Scan for the cell matching the given text and deliver its (x, y) coordinate at center. 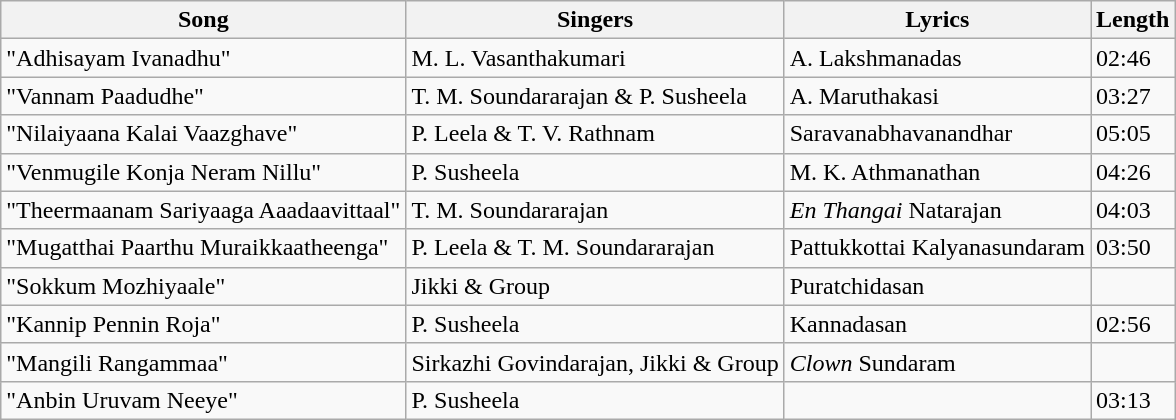
A. Lakshmanadas (937, 58)
04:26 (1133, 172)
M. K. Athmanathan (937, 172)
"Vannam Paadudhe" (204, 96)
Kannadasan (937, 324)
"Venmugile Konja Neram Nillu" (204, 172)
02:46 (1133, 58)
"Kannip Pennin Roja" (204, 324)
"Nilaiyaana Kalai Vaazghave" (204, 134)
03:27 (1133, 96)
Lyrics (937, 20)
05:05 (1133, 134)
"Theermaanam Sariyaaga Aaadaavittaal" (204, 210)
"Mangili Rangammaa" (204, 362)
"Sokkum Mozhiyaale" (204, 286)
P. Leela & T. V. Rathnam (595, 134)
Song (204, 20)
04:03 (1133, 210)
P. Leela & T. M. Soundararajan (595, 248)
Clown Sundaram (937, 362)
T. M. Soundararajan & P. Susheela (595, 96)
Singers (595, 20)
Sirkazhi Govindarajan, Jikki & Group (595, 362)
A. Maruthakasi (937, 96)
En Thangai Natarajan (937, 210)
02:56 (1133, 324)
"Mugatthai Paarthu Muraikkaatheenga" (204, 248)
"Anbin Uruvam Neeye" (204, 400)
T. M. Soundararajan (595, 210)
03:13 (1133, 400)
03:50 (1133, 248)
Puratchidasan (937, 286)
M. L. Vasanthakumari (595, 58)
Length (1133, 20)
"Adhisayam Ivanadhu" (204, 58)
Pattukkottai Kalyanasundaram (937, 248)
Saravanabhavanandhar (937, 134)
Jikki & Group (595, 286)
